Return the [x, y] coordinate for the center point of the cell that contains the specified text.  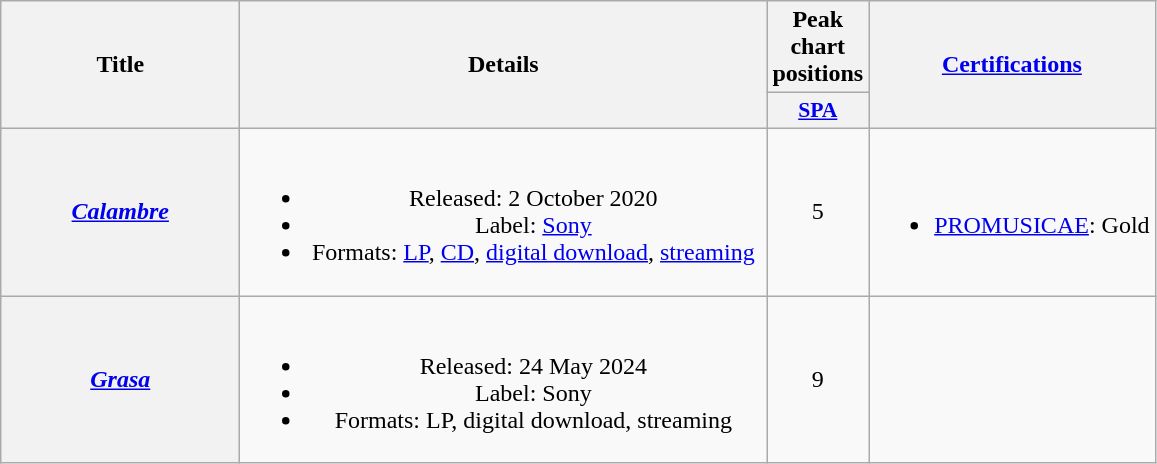
5 [818, 212]
Peak chart positions [818, 47]
Released: 24 May 2024Label: SonyFormats: LP, digital download, streaming [504, 380]
Title [120, 65]
9 [818, 380]
SPA [818, 111]
PROMUSICAE: Gold [1012, 212]
Released: 2 October 2020Label: SonyFormats: LP, CD, digital download, streaming [504, 212]
Grasa [120, 380]
Certifications [1012, 65]
Calambre [120, 212]
Details [504, 65]
